Return the [x, y] coordinate for the center point of the cell that contains the specified text.  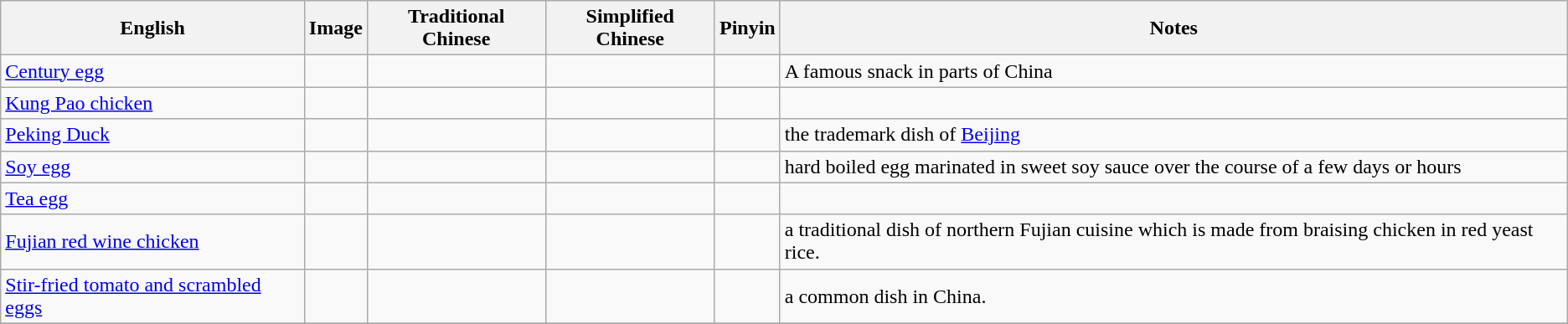
Traditional Chinese [456, 28]
Tea egg [152, 198]
a common dish in China. [1173, 296]
hard boiled egg marinated in sweet soy sauce over the course of a few days or hours [1173, 167]
the trademark dish of Beijing [1173, 135]
Notes [1173, 28]
Image [335, 28]
Soy egg [152, 167]
A famous snack in parts of China [1173, 71]
Century egg [152, 71]
Peking Duck [152, 135]
Pinyin [747, 28]
Fujian red wine chicken [152, 241]
Kung Pao chicken [152, 103]
a traditional dish of northern Fujian cuisine which is made from braising chicken in red yeast rice. [1173, 241]
English [152, 28]
Simplified Chinese [630, 28]
Stir-fried tomato and scrambled eggs [152, 296]
